Return the (x, y) coordinate for the center point of the cell that contains the specified text.  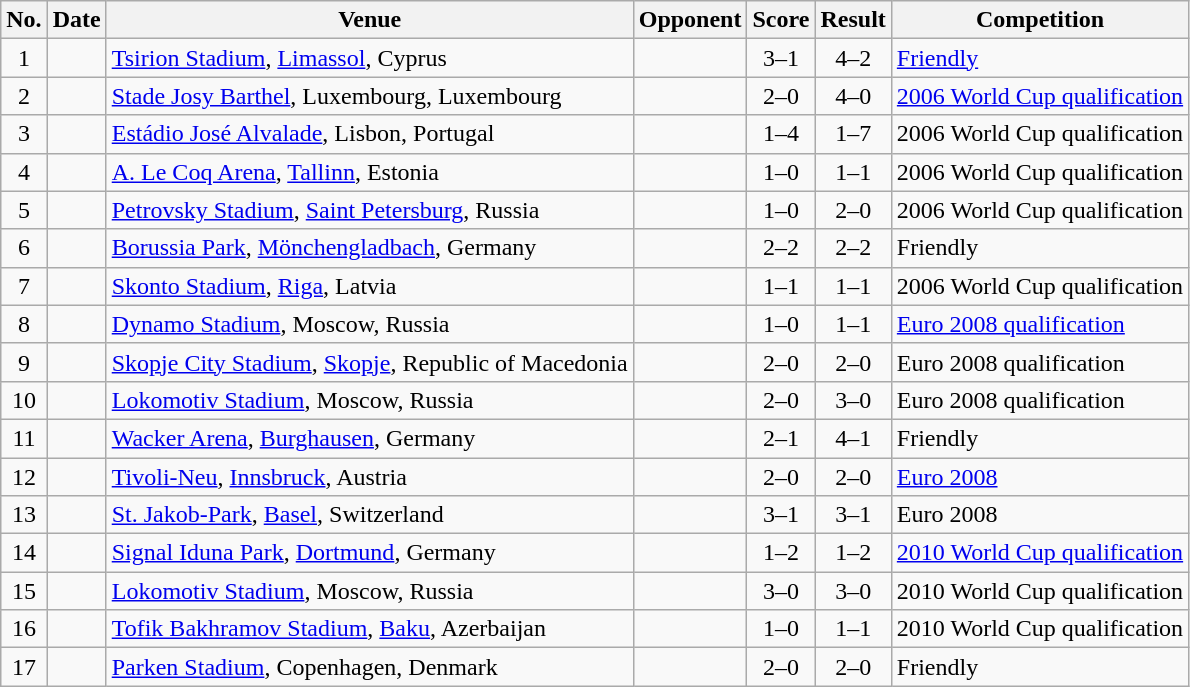
4–2 (853, 58)
Parken Stadium, Copenhagen, Denmark (370, 667)
7 (24, 286)
13 (24, 515)
Borussia Park, Mönchengladbach, Germany (370, 248)
Signal Iduna Park, Dortmund, Germany (370, 553)
10 (24, 400)
Competition (1040, 20)
Estádio José Alvalade, Lisbon, Portugal (370, 134)
Tofik Bakhramov Stadium, Baku, Azerbaijan (370, 629)
1–7 (853, 134)
1–4 (781, 134)
Venue (370, 20)
12 (24, 477)
9 (24, 362)
4 (24, 172)
1 (24, 58)
3 (24, 134)
2 (24, 96)
Opponent (690, 20)
Result (853, 20)
6 (24, 248)
Stade Josy Barthel, Luxembourg, Luxembourg (370, 96)
St. Jakob-Park, Basel, Switzerland (370, 515)
4–0 (853, 96)
Tsirion Stadium, Limassol, Cyprus (370, 58)
5 (24, 210)
Wacker Arena, Burghausen, Germany (370, 438)
Score (781, 20)
A. Le Coq Arena, Tallinn, Estonia (370, 172)
15 (24, 591)
8 (24, 324)
Date (76, 20)
17 (24, 667)
Petrovsky Stadium, Saint Petersburg, Russia (370, 210)
4–1 (853, 438)
14 (24, 553)
Skopje City Stadium, Skopje, Republic of Macedonia (370, 362)
Dynamo Stadium, Moscow, Russia (370, 324)
Tivoli-Neu, Innsbruck, Austria (370, 477)
16 (24, 629)
Skonto Stadium, Riga, Latvia (370, 286)
No. (24, 20)
11 (24, 438)
2–1 (781, 438)
